Find where the given text appears and provide that cell's center as [X, Y] coordinate. 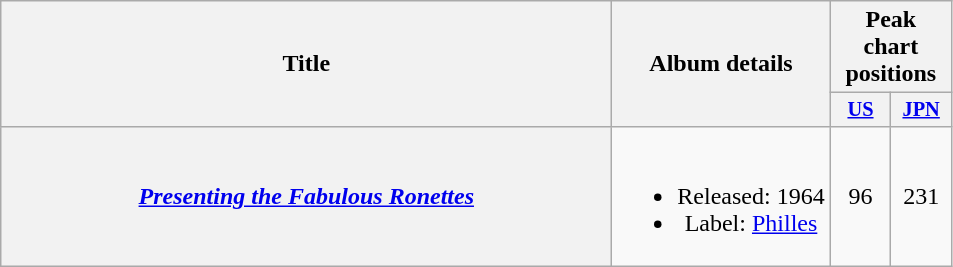
US [860, 110]
Title [306, 64]
JPN [922, 110]
Released: 1964Label: Philles [721, 196]
Album details [721, 64]
96 [860, 196]
Peak chart positions [890, 47]
Presenting the Fabulous Ronettes [306, 196]
231 [922, 196]
